Scan for the cell matching the given text and deliver its (x, y) coordinate at center. 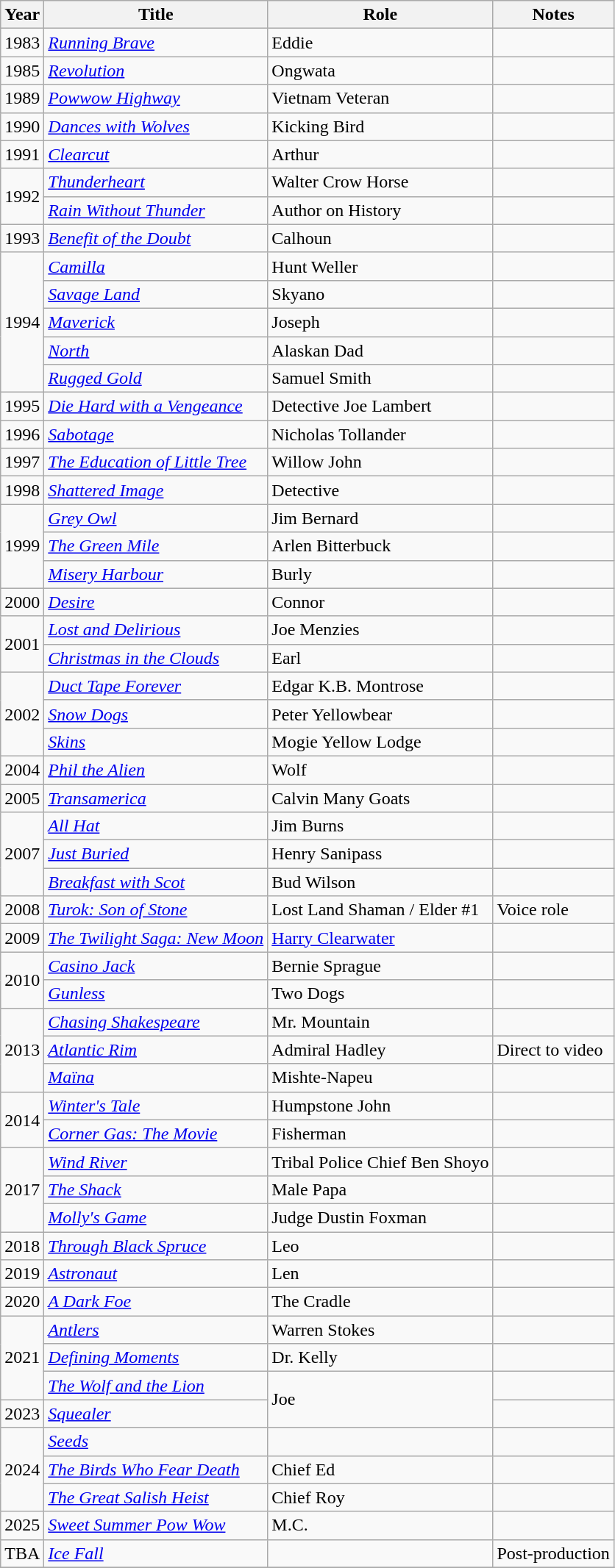
Role (380, 15)
Earl (380, 658)
Gunless (156, 994)
Revolution (156, 71)
The Cradle (380, 1302)
Thunderheart (156, 182)
Jim Burns (380, 826)
Harry Clearwater (380, 938)
2014 (22, 1120)
The Education of Little Tree (156, 462)
Joseph (380, 322)
Notes (553, 15)
Henry Sanipass (380, 854)
Transamerica (156, 798)
Leo (380, 1246)
Jim Bernard (380, 518)
Lost Land Shaman / Elder #1 (380, 910)
Savage Land (156, 294)
Ongwata (380, 71)
The Birds Who Fear Death (156, 1469)
Peter Yellowbear (380, 714)
Title (156, 15)
2013 (22, 1050)
Astronaut (156, 1274)
2010 (22, 980)
1994 (22, 322)
Rugged Gold (156, 379)
Male Papa (380, 1189)
2017 (22, 1189)
Two Dogs (380, 994)
2004 (22, 770)
Defining Moments (156, 1358)
North (156, 351)
Chasing Shakespeare (156, 1022)
2000 (22, 602)
Desire (156, 602)
Author on History (380, 210)
Tribal Police Chief Ben Shoyo (380, 1161)
Burly (380, 574)
Casino Jack (156, 966)
Detective (380, 490)
2023 (22, 1414)
Direct to video (553, 1050)
Connor (380, 602)
Alaskan Dad (380, 351)
Seeds (156, 1442)
Dances with Wolves (156, 126)
Calhoun (380, 238)
Samuel Smith (380, 379)
The Great Salish Heist (156, 1497)
Rain Without Thunder (156, 210)
Chief Ed (380, 1469)
Sabotage (156, 434)
Hunt Weller (380, 266)
Skins (156, 742)
Shattered Image (156, 490)
Atlantic Rim (156, 1050)
Sweet Summer Pow Wow (156, 1525)
Lost and Delirious (156, 630)
Maïna (156, 1078)
Mishte-Napeu (380, 1078)
Ice Fall (156, 1553)
The Shack (156, 1189)
2008 (22, 910)
Maverick (156, 322)
1998 (22, 490)
Christmas in the Clouds (156, 658)
2005 (22, 798)
Grey Owl (156, 518)
Skyano (380, 294)
Voice role (553, 910)
1985 (22, 71)
Detective Joe Lambert (380, 407)
Clearcut (156, 154)
Just Buried (156, 854)
Phil the Alien (156, 770)
Mogie Yellow Lodge (380, 742)
2018 (22, 1246)
1989 (22, 99)
Camilla (156, 266)
Kicking Bird (380, 126)
A Dark Foe (156, 1302)
Chief Roy (380, 1497)
Winter's Tale (156, 1106)
Admiral Hadley (380, 1050)
2002 (22, 714)
Arlen Bitterbuck (380, 546)
Eddie (380, 43)
Snow Dogs (156, 714)
Corner Gas: The Movie (156, 1134)
Fisherman (380, 1134)
Duct Tape Forever (156, 686)
1995 (22, 407)
2001 (22, 644)
Len (380, 1274)
Walter Crow Horse (380, 182)
Die Hard with a Vengeance (156, 407)
Powwow Highway (156, 99)
Humpstone John (380, 1106)
1990 (22, 126)
Nicholas Tollander (380, 434)
All Hat (156, 826)
Antlers (156, 1330)
Judge Dustin Foxman (380, 1217)
The Green Mile (156, 546)
Through Black Spruce (156, 1246)
Running Brave (156, 43)
Year (22, 15)
Joe (380, 1400)
1991 (22, 154)
2021 (22, 1358)
1992 (22, 196)
Wind River (156, 1161)
Bernie Sprague (380, 966)
Bud Wilson (380, 882)
1993 (22, 238)
The Twilight Saga: New Moon (156, 938)
2025 (22, 1525)
2009 (22, 938)
Squealer (156, 1414)
Warren Stokes (380, 1330)
1999 (22, 546)
Joe Menzies (380, 630)
Breakfast with Scot (156, 882)
Molly's Game (156, 1217)
1983 (22, 43)
Dr. Kelly (380, 1358)
2007 (22, 854)
Mr. Mountain (380, 1022)
1996 (22, 434)
2024 (22, 1469)
2020 (22, 1302)
Post-production (553, 1553)
Calvin Many Goats (380, 798)
Turok: Son of Stone (156, 910)
Arthur (380, 154)
Misery Harbour (156, 574)
M.C. (380, 1525)
Wolf (380, 770)
2019 (22, 1274)
The Wolf and the Lion (156, 1386)
Willow John (380, 462)
TBA (22, 1553)
Edgar K.B. Montrose (380, 686)
1997 (22, 462)
Vietnam Veteran (380, 99)
Benefit of the Doubt (156, 238)
